Return (x, y) of the center of cell containing provided text 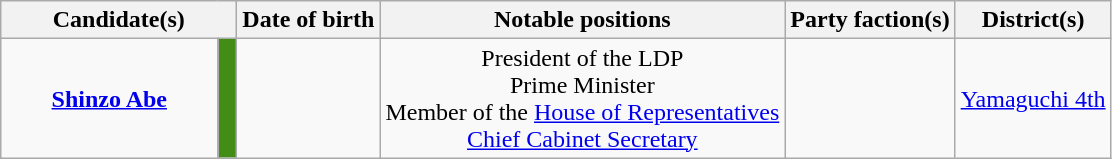
Date of birth (308, 20)
Yamaguchi 4th (1033, 98)
Shinzo Abe (110, 98)
District(s) (1033, 20)
Party faction(s) (870, 20)
Candidate(s) (119, 20)
President of the LDP Prime Minister Member of the House of Representatives Chief Cabinet Secretary (582, 98)
Notable positions (582, 20)
